Detect which cell encompasses the target text, then output its [x, y] center coordinate. 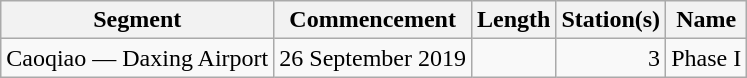
Caoqiao — Daxing Airport [138, 58]
Name [706, 20]
Segment [138, 20]
Length [513, 20]
Station(s) [611, 20]
Commencement [373, 20]
Phase I [706, 58]
3 [611, 58]
26 September 2019 [373, 58]
